Identify which cell holds the provided text, then report its [x, y] central coordinate. 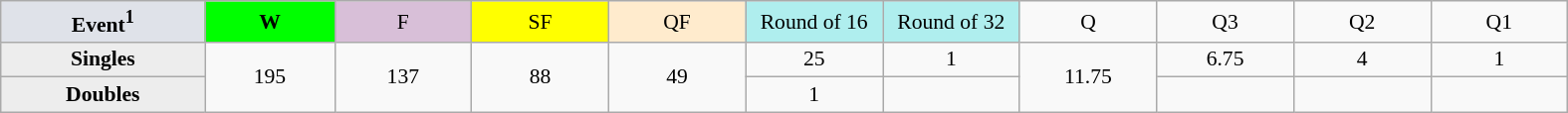
11.75 [1088, 77]
Q [1088, 22]
Q3 [1226, 22]
137 [403, 77]
Singles [104, 59]
Round of 32 [951, 22]
25 [814, 59]
4 [1362, 59]
Event1 [104, 22]
Round of 16 [814, 22]
Q2 [1362, 22]
195 [270, 77]
88 [541, 77]
Doubles [104, 95]
SF [541, 22]
49 [677, 77]
Q1 [1499, 22]
QF [677, 22]
W [270, 22]
6.75 [1226, 59]
F [403, 22]
